From the cell containing the given text, extract its center point as (X, Y) coordinate. 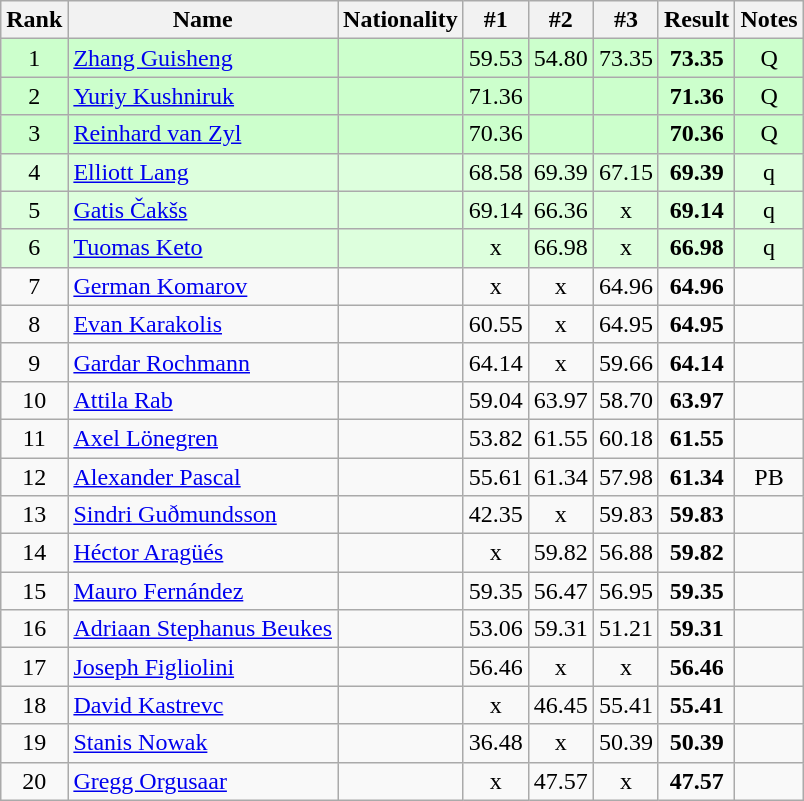
56.88 (626, 553)
5 (34, 210)
55.61 (496, 477)
#2 (560, 20)
18 (34, 705)
Yuriy Kushniruk (203, 96)
Adriaan Stephanus Beukes (203, 629)
Alexander Pascal (203, 477)
PB (769, 477)
David Kastrevc (203, 705)
66.36 (560, 210)
Reinhard van Zyl (203, 134)
53.82 (496, 438)
Name (203, 20)
15 (34, 591)
Result (696, 20)
Gregg Orgusaar (203, 781)
13 (34, 515)
Zhang Guisheng (203, 58)
8 (34, 324)
6 (34, 248)
Nationality (401, 20)
Tuomas Keto (203, 248)
#3 (626, 20)
59.66 (626, 362)
#1 (496, 20)
46.45 (560, 705)
12 (34, 477)
9 (34, 362)
14 (34, 553)
Elliott Lang (203, 172)
11 (34, 438)
60.18 (626, 438)
56.95 (626, 591)
17 (34, 667)
German Komarov (203, 286)
68.58 (496, 172)
Evan Karakolis (203, 324)
60.55 (496, 324)
Mauro Fernández (203, 591)
42.35 (496, 515)
Joseph Figliolini (203, 667)
Notes (769, 20)
36.48 (496, 743)
53.06 (496, 629)
3 (34, 134)
7 (34, 286)
2 (34, 96)
10 (34, 400)
Gardar Rochmann (203, 362)
4 (34, 172)
1 (34, 58)
16 (34, 629)
Axel Lönegren (203, 438)
19 (34, 743)
54.80 (560, 58)
20 (34, 781)
Gatis Čakšs (203, 210)
59.53 (496, 58)
Rank (34, 20)
Sindri Guðmundsson (203, 515)
Attila Rab (203, 400)
51.21 (626, 629)
Héctor Aragüés (203, 553)
59.04 (496, 400)
56.47 (560, 591)
58.70 (626, 400)
67.15 (626, 172)
57.98 (626, 477)
Stanis Nowak (203, 743)
